Extract the (x, y) coordinate from the center of the cell holding the provided text.  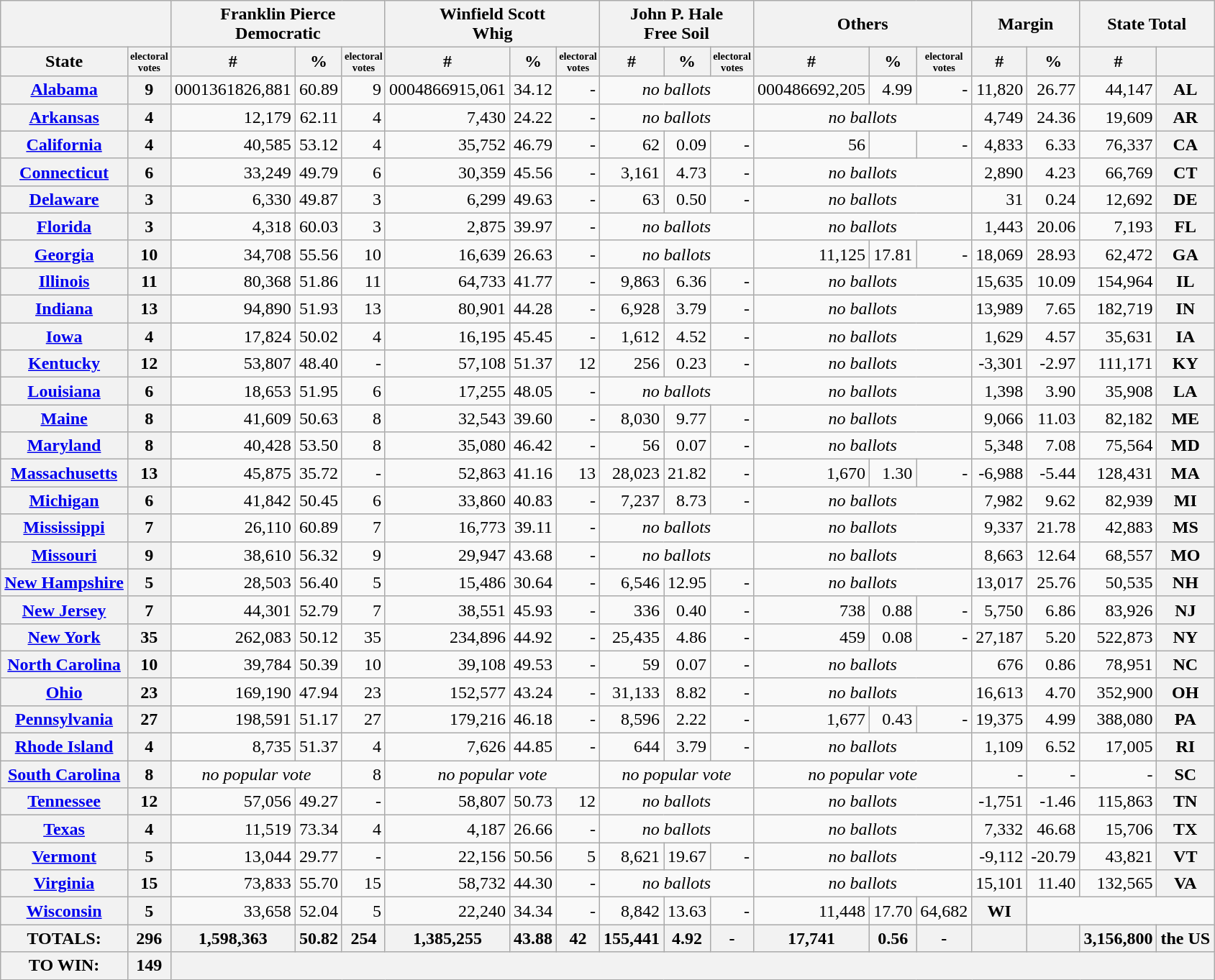
62,472 (1118, 254)
Missouri (65, 555)
17.70 (893, 911)
7,982 (1000, 500)
26.63 (532, 254)
522,873 (1118, 637)
44.92 (532, 637)
45.93 (532, 610)
VT (1186, 856)
40,428 (233, 446)
9,066 (1000, 418)
4.73 (688, 172)
115,863 (1118, 802)
Florida (65, 226)
-2.97 (1053, 364)
DE (1186, 199)
45,875 (233, 473)
4.57 (1053, 336)
0.43 (893, 719)
73,833 (233, 884)
154,964 (1118, 281)
15,635 (1000, 281)
50.12 (318, 637)
6.52 (1053, 747)
7.65 (1053, 309)
0.08 (893, 637)
57,056 (233, 802)
12.95 (688, 582)
30.64 (532, 582)
16,773 (447, 528)
8,621 (632, 856)
25.76 (1053, 582)
11.40 (1053, 884)
155,441 (632, 938)
459 (811, 637)
7,332 (1000, 829)
3,161 (632, 172)
0001361826,881 (233, 90)
North Carolina (65, 664)
83,926 (1118, 610)
44.28 (532, 309)
Arkansas (65, 117)
262,083 (233, 637)
8,030 (632, 418)
234,896 (447, 637)
6.86 (1053, 610)
5.20 (1053, 637)
676 (1000, 664)
NC (1186, 664)
25,435 (632, 637)
New Hampshire (65, 582)
8,663 (1000, 555)
73.34 (318, 829)
4,187 (447, 829)
0.50 (688, 199)
46.18 (532, 719)
5,750 (1000, 610)
50.39 (318, 664)
15,101 (1000, 884)
60.03 (318, 226)
Michigan (65, 500)
18,653 (233, 391)
41.77 (532, 281)
0004866915,061 (447, 90)
75,564 (1118, 446)
-5.44 (1053, 473)
198,591 (233, 719)
MO (1186, 555)
PA (1186, 719)
24.22 (532, 117)
16,613 (1000, 692)
64,733 (447, 281)
1,398 (1000, 391)
Vermont (65, 856)
26,110 (233, 528)
0.88 (893, 610)
55.56 (318, 254)
12,692 (1118, 199)
KY (1186, 364)
644 (632, 747)
Illinois (65, 281)
24.36 (1053, 117)
80,368 (233, 281)
Georgia (65, 254)
4,749 (1000, 117)
19.67 (688, 856)
39.11 (532, 528)
the US (1186, 938)
5,348 (1000, 446)
State (65, 62)
2,890 (1000, 172)
WI (1000, 911)
GA (1186, 254)
RI (1186, 747)
35,631 (1118, 336)
3,156,800 (1118, 938)
0.09 (688, 145)
94,890 (233, 309)
0.40 (688, 610)
10.09 (1053, 281)
IA (1186, 336)
22,156 (447, 856)
41.16 (532, 473)
49.27 (318, 802)
IL (1186, 281)
39.60 (532, 418)
256 (632, 364)
4.23 (1053, 172)
LA (1186, 391)
Kentucky (65, 364)
-3,301 (1000, 364)
Others (863, 24)
0.23 (688, 364)
John P. HaleFree Soil (676, 24)
MD (1186, 446)
28,023 (632, 473)
43.88 (532, 938)
MA (1186, 473)
13,989 (1000, 309)
12,179 (233, 117)
179,216 (447, 719)
43.24 (532, 692)
34.12 (532, 90)
80,901 (447, 309)
-6,988 (1000, 473)
Virginia (65, 884)
43.68 (532, 555)
50.73 (532, 802)
6,299 (447, 199)
Tennessee (65, 802)
7.08 (1053, 446)
9.62 (1053, 500)
48.05 (532, 391)
1,109 (1000, 747)
Margin (1026, 24)
35.72 (318, 473)
28.93 (1053, 254)
49.63 (532, 199)
4.92 (688, 938)
27,187 (1000, 637)
4.52 (688, 336)
Pennsylvania (65, 719)
4,318 (233, 226)
11,125 (811, 254)
TN (1186, 802)
2,875 (447, 226)
42 (578, 938)
132,565 (1118, 884)
33,860 (447, 500)
11,519 (233, 829)
1,443 (1000, 226)
0.24 (1053, 199)
-20.79 (1053, 856)
9,863 (632, 281)
352,900 (1118, 692)
152,577 (447, 692)
53,807 (233, 364)
149 (149, 966)
8,842 (632, 911)
52,863 (447, 473)
Ohio (65, 692)
000486692,205 (811, 90)
13,017 (1000, 582)
TO WIN: (65, 966)
35,752 (447, 145)
Maine (65, 418)
388,080 (1118, 719)
68,557 (1118, 555)
50.02 (318, 336)
182,719 (1118, 309)
17,741 (811, 938)
41,842 (233, 500)
6.36 (688, 281)
38,551 (447, 610)
-1,751 (1000, 802)
58,732 (447, 884)
49.79 (318, 172)
1.30 (893, 473)
17.81 (893, 254)
43,821 (1118, 856)
49.87 (318, 199)
26.77 (1053, 90)
9,337 (1000, 528)
46.79 (532, 145)
42,883 (1118, 528)
FL (1186, 226)
TOTALS: (65, 938)
7,193 (1118, 226)
NJ (1186, 610)
46.68 (1053, 829)
78,951 (1118, 664)
Mississippi (65, 528)
29.77 (318, 856)
50.45 (318, 500)
6,928 (632, 309)
1,670 (811, 473)
MS (1186, 528)
7,430 (447, 117)
56.32 (318, 555)
Wisconsin (65, 911)
21.78 (1053, 528)
15,486 (447, 582)
6,546 (632, 582)
9.77 (688, 418)
296 (149, 938)
AL (1186, 90)
169,190 (233, 692)
13,044 (233, 856)
59 (632, 664)
50,535 (1118, 582)
44.85 (532, 747)
66,769 (1118, 172)
254 (363, 938)
34,708 (233, 254)
ME (1186, 418)
7,237 (632, 500)
49.53 (532, 664)
22,240 (447, 911)
1,385,255 (447, 938)
48.40 (318, 364)
12.64 (1053, 555)
55.70 (318, 884)
51.17 (318, 719)
82,182 (1118, 418)
39.97 (532, 226)
4,833 (1000, 145)
Rhode Island (65, 747)
-9,112 (1000, 856)
32,543 (447, 418)
50.82 (318, 938)
7,626 (447, 747)
128,431 (1118, 473)
111,171 (1118, 364)
MI (1186, 500)
58,807 (447, 802)
California (65, 145)
51.95 (318, 391)
8,596 (632, 719)
35,908 (1118, 391)
30,359 (447, 172)
SC (1186, 774)
Winfield ScottWhig (492, 24)
OH (1186, 692)
IN (1186, 309)
738 (811, 610)
Massachusetts (65, 473)
51.86 (318, 281)
41,609 (233, 418)
21.82 (688, 473)
33,658 (233, 911)
45.45 (532, 336)
1,629 (1000, 336)
13.63 (688, 911)
17,824 (233, 336)
44,301 (233, 610)
0.86 (1053, 664)
51.93 (318, 309)
8,735 (233, 747)
CA (1186, 145)
1,598,363 (233, 938)
16,195 (447, 336)
New York (65, 637)
3.90 (1053, 391)
17,005 (1118, 747)
56.40 (318, 582)
45.56 (532, 172)
47.94 (318, 692)
15,706 (1118, 829)
New Jersey (65, 610)
39,784 (233, 664)
20.06 (1053, 226)
4.70 (1053, 692)
53.50 (318, 446)
Indiana (65, 309)
62.11 (318, 117)
19,375 (1000, 719)
31,133 (632, 692)
South Carolina (65, 774)
28,503 (233, 582)
1,612 (632, 336)
63 (632, 199)
TX (1186, 829)
Connecticut (65, 172)
38,610 (233, 555)
40,585 (233, 145)
52.79 (318, 610)
17,255 (447, 391)
VA (1186, 884)
Iowa (65, 336)
76,337 (1118, 145)
44.30 (532, 884)
18,069 (1000, 254)
33,249 (233, 172)
8.82 (688, 692)
336 (632, 610)
6,330 (233, 199)
Maryland (65, 446)
64,682 (944, 911)
82,939 (1118, 500)
50.63 (318, 418)
CT (1186, 172)
11.03 (1053, 418)
11,448 (811, 911)
31 (1000, 199)
26.66 (532, 829)
NH (1186, 582)
Delaware (65, 199)
Alabama (65, 90)
57,108 (447, 364)
39,108 (447, 664)
4.86 (688, 637)
40.83 (532, 500)
State Total (1147, 24)
19,609 (1118, 117)
2.22 (688, 719)
53.12 (318, 145)
1,677 (811, 719)
8.73 (688, 500)
52.04 (318, 911)
Texas (65, 829)
6.33 (1053, 145)
Louisiana (65, 391)
29,947 (447, 555)
62 (632, 145)
46.42 (532, 446)
50.56 (532, 856)
44,147 (1118, 90)
34.34 (532, 911)
16,639 (447, 254)
Franklin PierceDemocratic (278, 24)
11,820 (1000, 90)
35,080 (447, 446)
NY (1186, 637)
-1.46 (1053, 802)
0.56 (893, 938)
AR (1186, 117)
